Find where the given text appears and provide that cell's center as [x, y] coordinate. 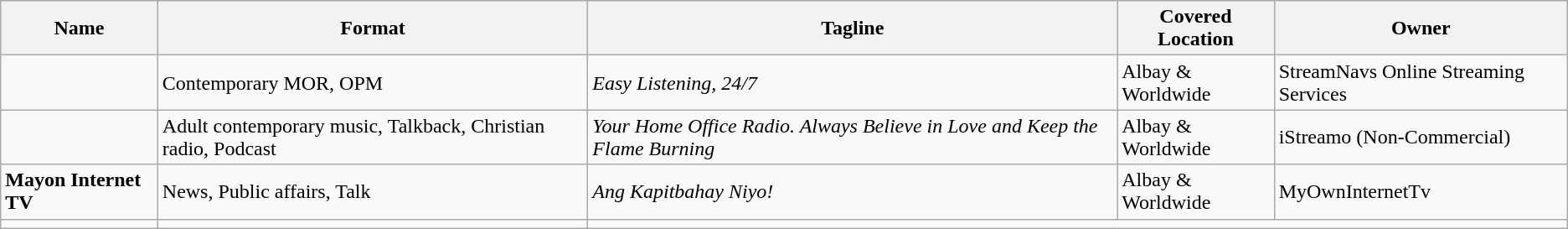
Ang Kapitbahay Niyo! [853, 191]
News, Public affairs, Talk [372, 191]
iStreamo (Non-Commercial) [1421, 138]
Adult contemporary music, Talkback, Christian radio, Podcast [372, 138]
StreamNavs Online Streaming Services [1421, 82]
Name [80, 29]
Owner [1421, 29]
Mayon Internet TV [80, 191]
Covered Location [1196, 29]
Your Home Office Radio. Always Believe in Love and Keep the Flame Burning [853, 138]
Easy Listening, 24/7 [853, 82]
Format [372, 29]
MyOwnInternetTv [1421, 191]
Contemporary MOR, OPM [372, 82]
Tagline [853, 29]
